From the cell containing the given text, extract its center point as [x, y] coordinate. 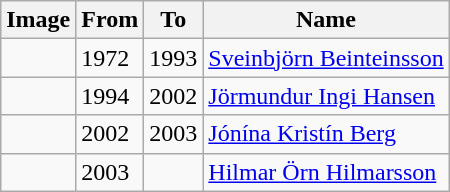
To [174, 20]
1972 [110, 58]
Jörmundur Ingi Hansen [326, 96]
From [110, 20]
Image [38, 20]
Sveinbjörn Beinteinsson [326, 58]
Hilmar Örn Hilmarsson [326, 172]
Name [326, 20]
1993 [174, 58]
Jónína Kristín Berg [326, 134]
1994 [110, 96]
